Output the [X, Y] coordinate of the center of the cell containing the given text.  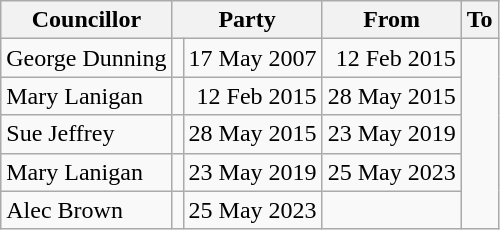
George Dunning [86, 58]
To [480, 20]
Sue Jeffrey [86, 134]
From [392, 20]
Councillor [86, 20]
17 May 2007 [252, 58]
Alec Brown [86, 210]
Party [247, 20]
